Scan for the cell matching the given text and deliver its [X, Y] coordinate at center. 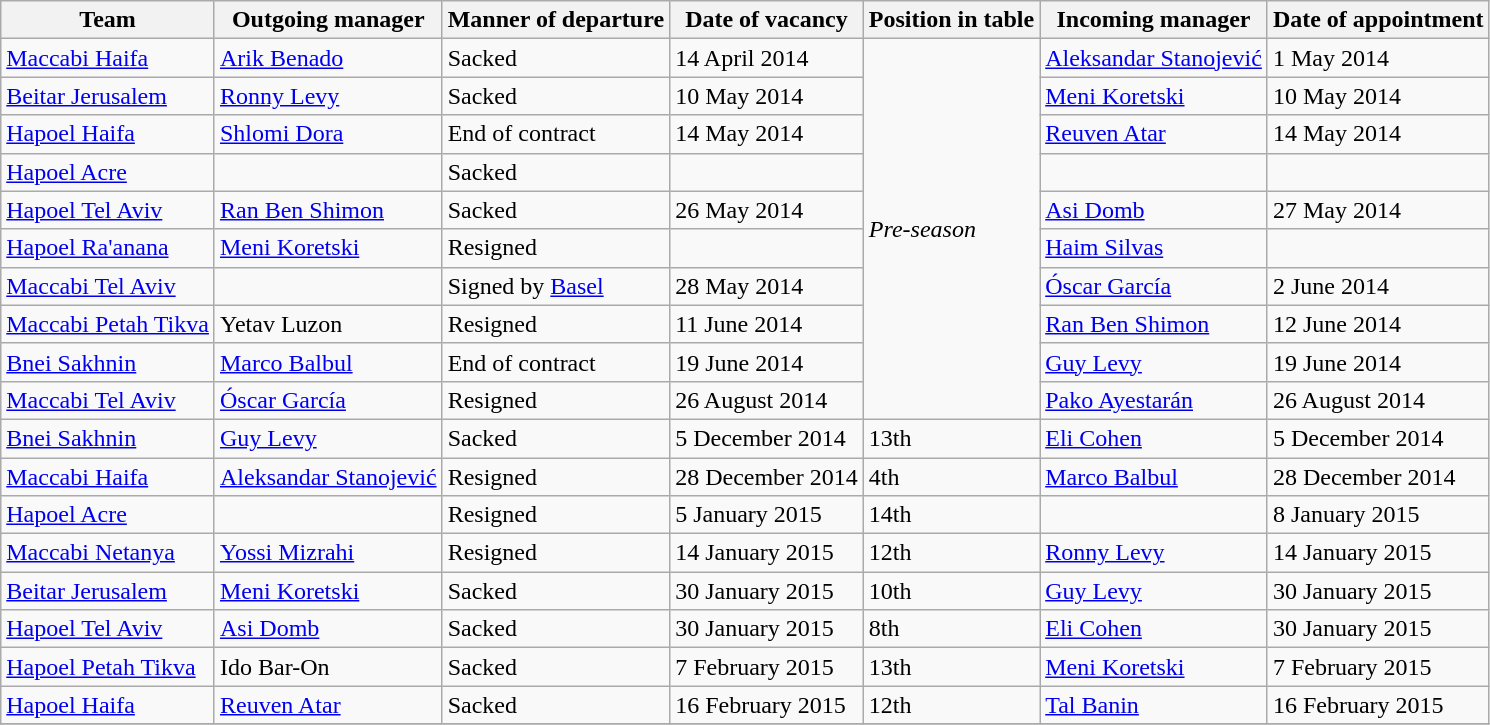
26 May 2014 [767, 210]
8th [951, 629]
Date of vacancy [767, 20]
Maccabi Netanya [108, 553]
Ido Bar-On [328, 667]
Yossi Mizrahi [328, 553]
12 June 2014 [1378, 324]
4th [951, 477]
10th [951, 591]
2 June 2014 [1378, 286]
Pako Ayestarán [1154, 400]
Hapoel Petah Tikva [108, 667]
27 May 2014 [1378, 210]
11 June 2014 [767, 324]
Tal Banin [1154, 705]
28 May 2014 [767, 286]
Yetav Luzon [328, 324]
Arik Benado [328, 58]
14th [951, 515]
8 January 2015 [1378, 515]
1 May 2014 [1378, 58]
14 April 2014 [767, 58]
Hapoel Ra'anana [108, 248]
Team [108, 20]
Incoming manager [1154, 20]
Haim Silvas [1154, 248]
5 January 2015 [767, 515]
Outgoing manager [328, 20]
Position in table [951, 20]
Shlomi Dora [328, 134]
Signed by Basel [556, 286]
Maccabi Petah Tikva [108, 324]
Date of appointment [1378, 20]
Pre-season [951, 230]
Manner of departure [556, 20]
